Search for the cell housing the specified text and yield its [x, y] center coordinate. 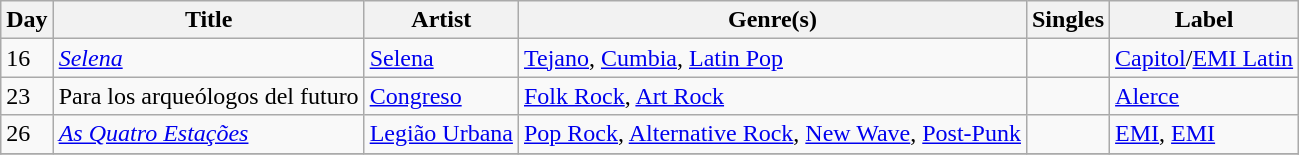
Genre(s) [772, 20]
Singles [1068, 20]
Folk Rock, Art Rock [772, 96]
23 [27, 96]
As Quatro Estações [208, 134]
16 [27, 58]
Legião Urbana [441, 134]
Alerce [1204, 96]
Pop Rock, Alternative Rock, New Wave, Post-Punk [772, 134]
Label [1204, 20]
Title [208, 20]
EMI, EMI [1204, 134]
Day [27, 20]
26 [27, 134]
Capitol/EMI Latin [1204, 58]
Tejano, Cumbia, Latin Pop [772, 58]
Para los arqueólogos del futuro [208, 96]
Artist [441, 20]
Congreso [441, 96]
